Search for the cell housing the specified text and yield its [x, y] center coordinate. 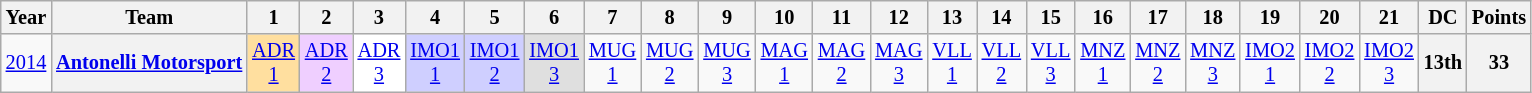
12 [898, 17]
VLL1 [952, 63]
MNZ2 [1158, 63]
MUG2 [670, 63]
13th [1443, 63]
20 [1330, 17]
8 [670, 17]
1 [274, 17]
ADR2 [326, 63]
IMO12 [495, 63]
MAG2 [842, 63]
IMO11 [435, 63]
MUG3 [726, 63]
7 [612, 17]
18 [1212, 17]
17 [1158, 17]
VLL3 [1050, 63]
15 [1050, 17]
21 [1389, 17]
MAG3 [898, 63]
9 [726, 17]
2 [326, 17]
5 [495, 17]
ADR1 [274, 63]
IMO23 [1389, 63]
3 [380, 17]
Year [26, 17]
ADR3 [380, 63]
33 [1499, 63]
MUG1 [612, 63]
Antonelli Motorsport [149, 63]
16 [1102, 17]
19 [1270, 17]
14 [1002, 17]
2014 [26, 63]
6 [554, 17]
DC [1443, 17]
IMO21 [1270, 63]
IMO22 [1330, 63]
10 [784, 17]
4 [435, 17]
MAG1 [784, 63]
11 [842, 17]
Team [149, 17]
IMO13 [554, 63]
13 [952, 17]
MNZ3 [1212, 63]
VLL2 [1002, 63]
MNZ1 [1102, 63]
Points [1499, 17]
